Identify which cell holds the provided text, then report its (x, y) central coordinate. 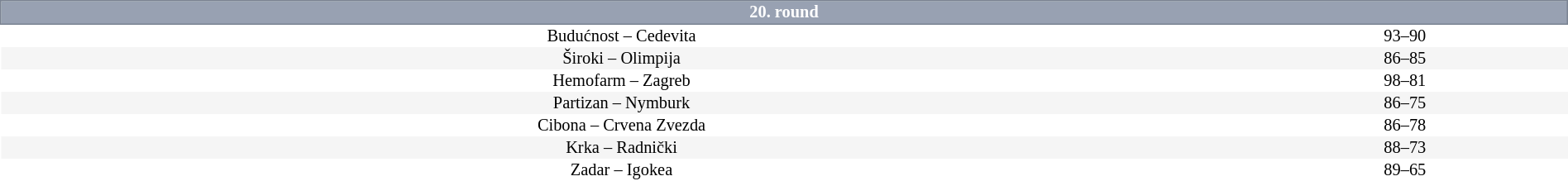
86–78 (1404, 126)
86–75 (1404, 102)
89–65 (1404, 170)
20. round (784, 12)
Cibona – Crvena Zvezda (622, 126)
93–90 (1404, 36)
Budućnost – Cedevita (622, 36)
Krka – Radnički (622, 147)
Hemofarm – Zagreb (622, 81)
98–81 (1404, 81)
Zadar – Igokea (622, 170)
Široki – Olimpija (622, 58)
Partizan – Nymburk (622, 102)
88–73 (1404, 147)
86–85 (1404, 58)
